Capture the cell that displays the provided text and extract its (x, y) central coordinate. 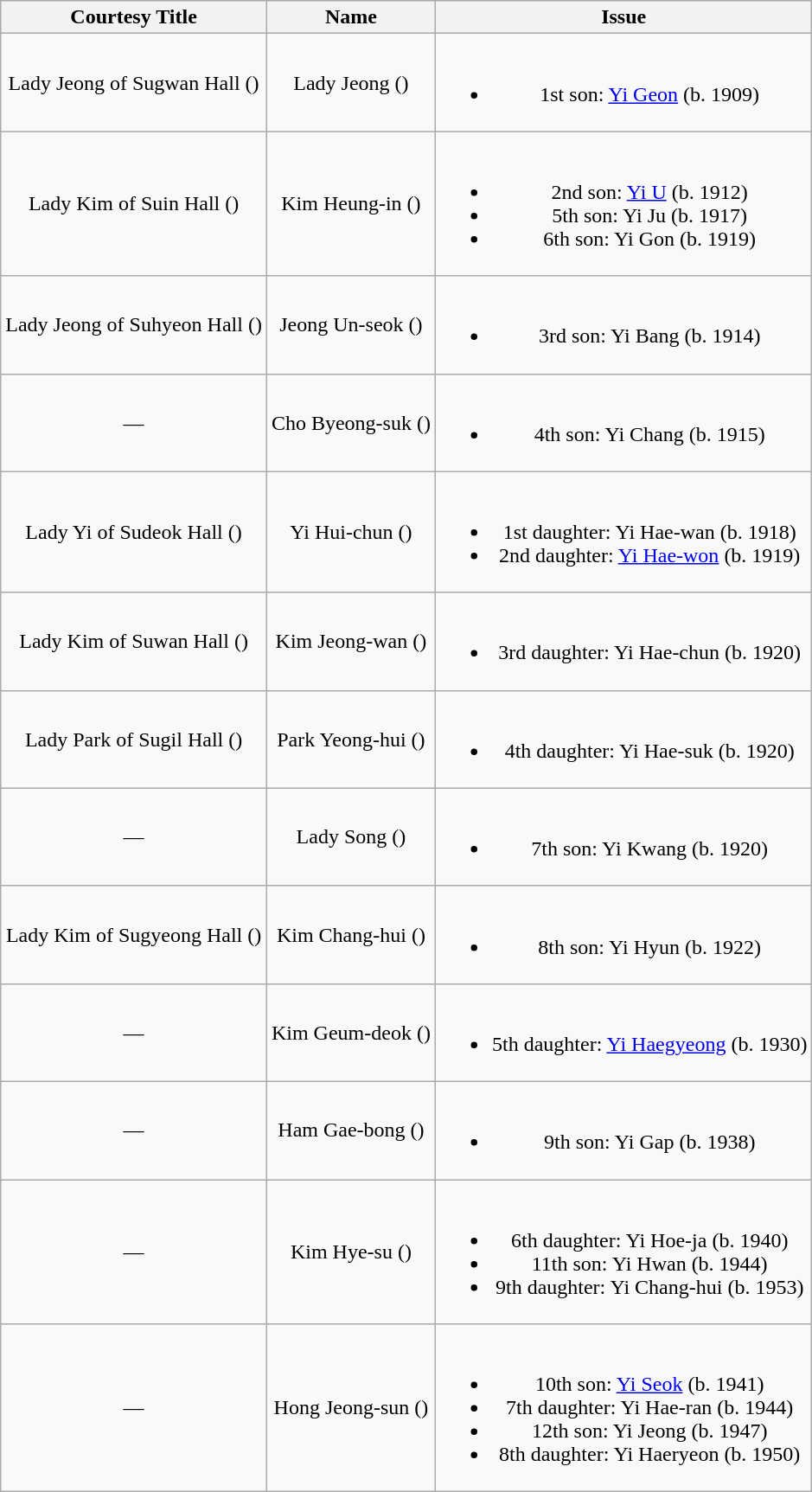
Lady Jeong of Suhyeon Hall () (134, 325)
Hong Jeong-sun () (351, 1408)
9th son: Yi Gap (b. 1938) (623, 1130)
Park Yeong-hui () (351, 739)
6th daughter: Yi Hoe-ja (b. 1940)11th son: Yi Hwan (b. 1944)9th daughter: Yi Chang-hui (b. 1953) (623, 1252)
Name (351, 17)
Courtesy Title (134, 17)
1st son: Yi Geon (b. 1909) (623, 83)
Lady Kim of Suin Hall () (134, 204)
Issue (623, 17)
8th son: Yi Hyun (b. 1922) (623, 934)
Cho Byeong-suk () (351, 422)
Kim Geum-deok () (351, 1033)
4th daughter: Yi Hae-suk (b. 1920) (623, 739)
Kim Jeong-wan () (351, 642)
Lady Song () (351, 837)
3rd daughter: Yi Hae-chun (b. 1920) (623, 642)
Lady Kim of Suwan Hall () (134, 642)
Yi Hui-chun () (351, 532)
Lady Jeong of Sugwan Hall () (134, 83)
4th son: Yi Chang (b. 1915) (623, 422)
Lady Kim of Sugyeong Hall () (134, 934)
Kim Hye-su () (351, 1252)
5th daughter: Yi Haegyeong (b. 1930) (623, 1033)
Lady Yi of Sudeok Hall () (134, 532)
10th son: Yi Seok (b. 1941)7th daughter: Yi Hae-ran (b. 1944)12th son: Yi Jeong (b. 1947)8th daughter: Yi Haeryeon (b. 1950) (623, 1408)
7th son: Yi Kwang (b. 1920) (623, 837)
Lady Park of Sugil Hall () (134, 739)
1st daughter: Yi Hae-wan (b. 1918)2nd daughter: Yi Hae-won (b. 1919) (623, 532)
3rd son: Yi Bang (b. 1914) (623, 325)
Ham Gae-bong () (351, 1130)
2nd son: Yi U (b. 1912)5th son: Yi Ju (b. 1917)6th son: Yi Gon (b. 1919) (623, 204)
Jeong Un-seok () (351, 325)
Kim Chang-hui () (351, 934)
Kim Heung-in () (351, 204)
Lady Jeong () (351, 83)
